From the cell containing the given text, extract its center point as (X, Y) coordinate. 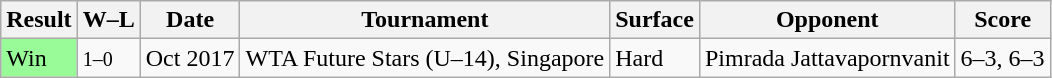
Surface (655, 20)
Win (39, 58)
Result (39, 20)
Pimrada Jattavapornvanit (827, 58)
Tournament (425, 20)
WTA Future Stars (U–14), Singapore (425, 58)
Score (1002, 20)
W–L (108, 20)
6–3, 6–3 (1002, 58)
1–0 (108, 58)
Opponent (827, 20)
Hard (655, 58)
Oct 2017 (190, 58)
Date (190, 20)
